Pinpoint the cell where the given text exists, returning its (x, y) midpoint coordinate. 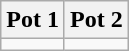
Pot 1 (33, 20)
Pot 2 (96, 20)
